Find where the given text appears and provide that cell's center as [X, Y] coordinate. 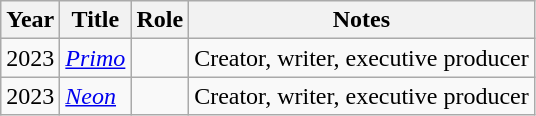
Role [160, 20]
Title [96, 20]
Notes [362, 20]
Neon [96, 96]
Year [30, 20]
Primo [96, 58]
